Output the (X, Y) coordinate of the center of the cell containing the given text.  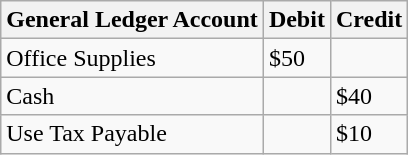
$40 (368, 96)
Use Tax Payable (132, 134)
Cash (132, 96)
$10 (368, 134)
$50 (296, 58)
General Ledger Account (132, 20)
Office Supplies (132, 58)
Debit (296, 20)
Credit (368, 20)
